Output the [x, y] coordinate of the center of the cell containing the given text.  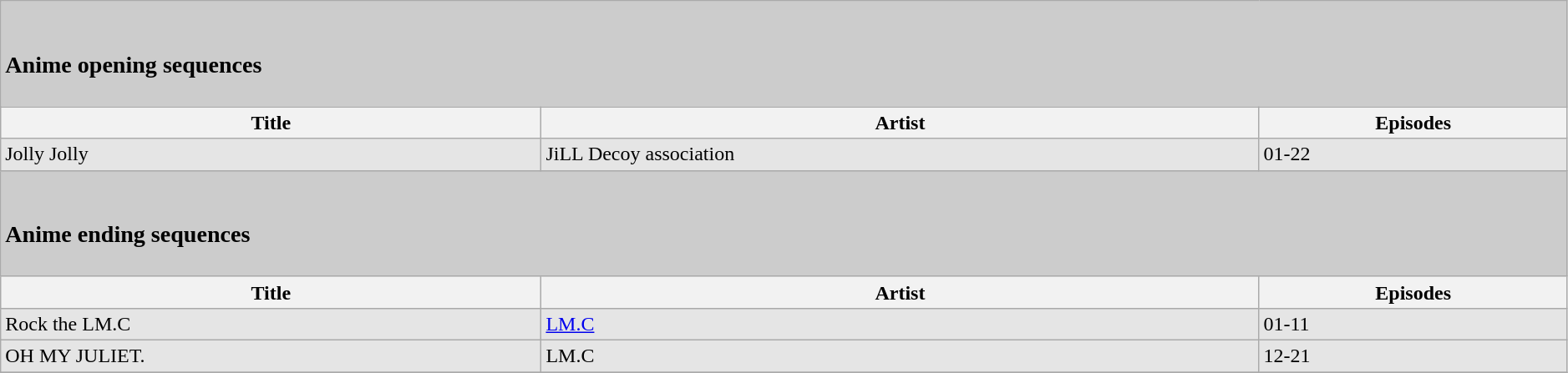
Anime opening sequences [784, 53]
01-22 [1413, 154]
12-21 [1413, 355]
Jolly Jolly [271, 154]
Rock the LM.C [271, 324]
JiLL Decoy association [901, 154]
OH MY JULIET. [271, 355]
01-11 [1413, 324]
Anime ending sequences [784, 224]
